Determine the [x, y] coordinate at the center of the cell enclosing the given text.  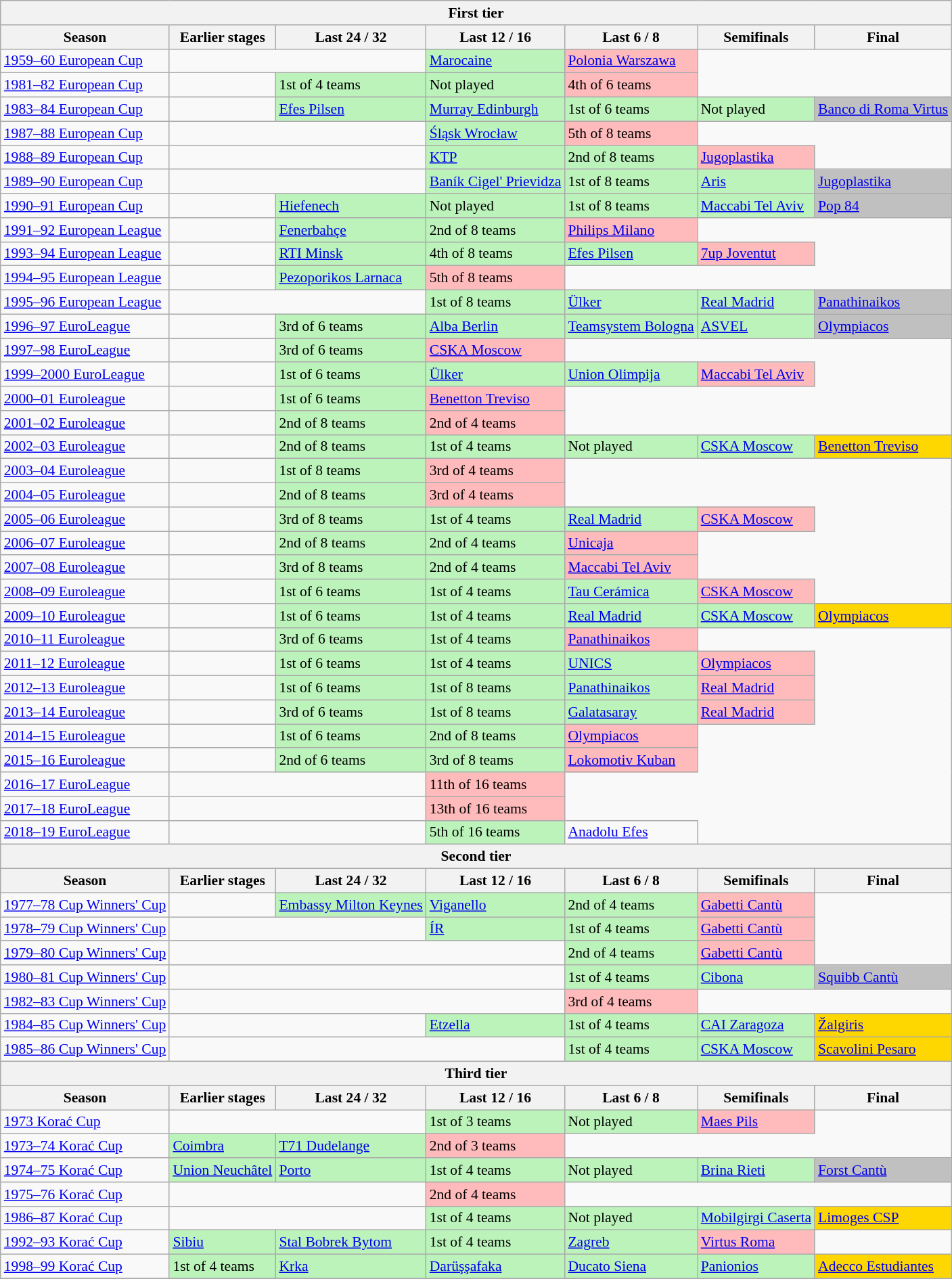
Zagreb [631, 1242]
11th of 16 teams [495, 784]
Coimbra [222, 1146]
1982–83 Cup Winners' Cup [85, 1002]
2004–05 Euroleague [85, 495]
2007–08 Euroleague [85, 568]
RTI Minsk [350, 254]
1988–89 European Cup [85, 158]
Squibb Cantù [883, 977]
2016–17 EuroLeague [85, 784]
Banco di Roma Virtus [883, 110]
2010–11 Euroleague [85, 639]
Hiefenech [350, 206]
Adecco Estudiantes [883, 1267]
Limoges CSP [883, 1218]
2015–16 Euroleague [85, 761]
Sibiu [222, 1242]
1992–93 Korać Cup [85, 1242]
7up Joventut [756, 254]
Second tier [476, 857]
Embassy Milton Keynes [350, 905]
13th of 16 teams [495, 809]
Panionios [756, 1267]
Lokomotiv Kuban [631, 761]
1977–78 Cup Winners' Cup [85, 905]
ÍR [495, 929]
1975–76 Korać Cup [85, 1194]
Cibona [756, 977]
2018–19 EuroLeague [85, 832]
First tier [476, 13]
2009–10 Euroleague [85, 616]
Alba Berlin [495, 326]
Anadolu Efes [631, 832]
Teamsystem Bologna [631, 326]
4th of 8 teams [495, 254]
1973–74 Korać Cup [85, 1146]
Unicaja [631, 543]
1994–95 European League [85, 278]
2014–15 Euroleague [85, 736]
1993–94 European League [85, 254]
Marocaine [495, 61]
1996–97 EuroLeague [85, 326]
1978–79 Cup Winners' Cup [85, 929]
2nd of 3 teams [495, 1146]
KTP [495, 158]
1997–98 EuroLeague [85, 351]
1998–99 Korać Cup [85, 1267]
Maes Pils [756, 1122]
Scavolini Pesaro [883, 1050]
1986–87 Korać Cup [85, 1218]
1983–84 European Cup [85, 110]
1987–88 European Cup [85, 133]
Union Olimpija [631, 375]
1985–86 Cup Winners' Cup [85, 1050]
Tau Cerámica [631, 591]
1974–75 Korać Cup [85, 1170]
1980–81 Cup Winners' Cup [85, 977]
ASVEL [756, 326]
1995–96 European League [85, 302]
2013–14 Euroleague [85, 712]
2008–09 Euroleague [85, 591]
2017–18 EuroLeague [85, 809]
Polonia Warszawa [631, 61]
1984–85 Cup Winners' Cup [85, 1025]
5th of 16 teams [495, 832]
Darüşşafaka [495, 1267]
1999–2000 EuroLeague [85, 375]
Forst Cantù [883, 1170]
1979–80 Cup Winners' Cup [85, 953]
2003–04 Euroleague [85, 471]
1991–92 European League [85, 230]
CAI Zaragoza [756, 1025]
Union Neuchâtel [222, 1170]
Krka [350, 1267]
Viganello [495, 905]
2011–12 Euroleague [85, 664]
Pop 84 [883, 206]
Pezoporikos Larnaca [350, 278]
Murray Edinburgh [495, 110]
2006–07 Euroleague [85, 543]
UNICS [631, 664]
Galatasaray [631, 712]
Aris [756, 182]
Ducato Siena [631, 1267]
Third tier [476, 1074]
1989–90 European Cup [85, 182]
Virtus Roma [756, 1242]
2001–02 Euroleague [85, 423]
1959–60 European Cup [85, 61]
2002–03 Euroleague [85, 447]
4th of 6 teams [631, 85]
1981–82 European Cup [85, 85]
2000–01 Euroleague [85, 399]
Baník Cigel' Prievidza [495, 182]
Stal Bobrek Bytom [350, 1242]
Philips Milano [631, 230]
2005–06 Euroleague [85, 519]
1st of 3 teams [495, 1122]
Śląsk Wrocław [495, 133]
Porto [350, 1170]
Brina Rieti [756, 1170]
Fenerbahçe [350, 230]
Žalgiris [883, 1025]
Mobilgirgi Caserta [756, 1218]
T71 Dudelange [350, 1146]
2012–13 Euroleague [85, 688]
1973 Korać Cup [85, 1122]
1990–91 European Cup [85, 206]
Etzella [495, 1025]
2nd of 6 teams [350, 761]
